Output the [x, y] coordinate of the center of the cell containing the given text.  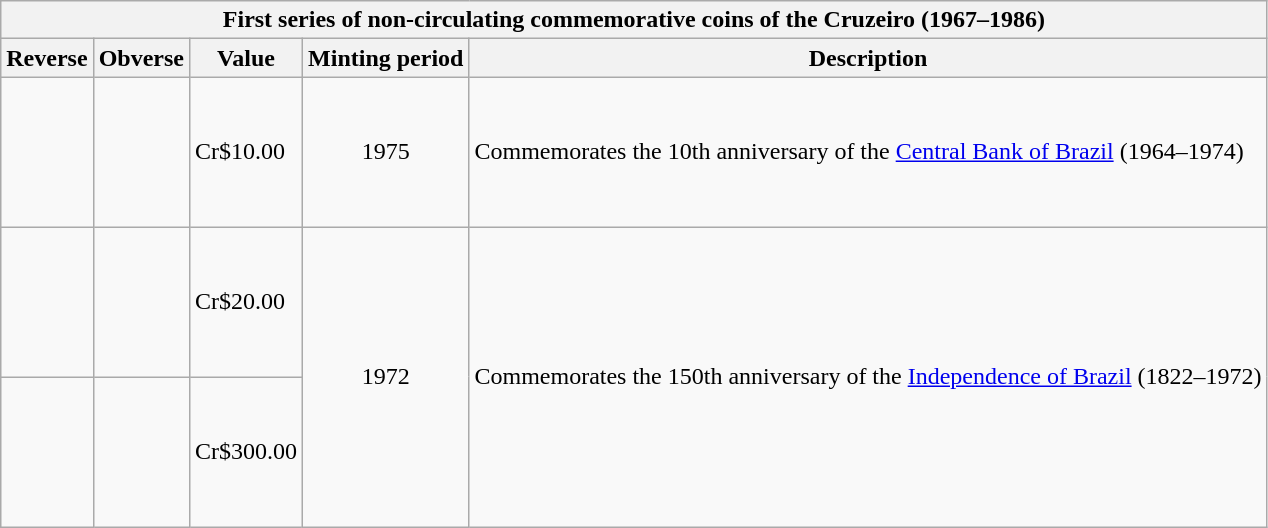
Description [868, 58]
Reverse [47, 58]
Cr$20.00 [246, 302]
Commemorates the 150th anniversary of the Independence of Brazil (1822–1972) [868, 377]
First series of non-circulating commemorative coins of the Cruzeiro (1967–1986) [634, 20]
Cr$10.00 [246, 152]
Minting period [386, 58]
Obverse [141, 58]
1975 [386, 152]
Cr$300.00 [246, 452]
Value [246, 58]
Commemorates the 10th anniversary of the Central Bank of Brazil (1964–1974) [868, 152]
1972 [386, 377]
